Extract the (x, y) coordinate from the center of the cell holding the provided text.  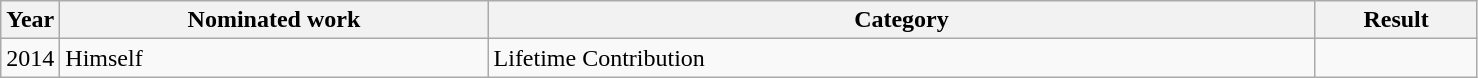
Lifetime Contribution (902, 58)
Himself (274, 58)
Result (1396, 20)
Year (30, 20)
Nominated work (274, 20)
Category (902, 20)
2014 (30, 58)
